From the cell containing the given text, extract its center point as [X, Y] coordinate. 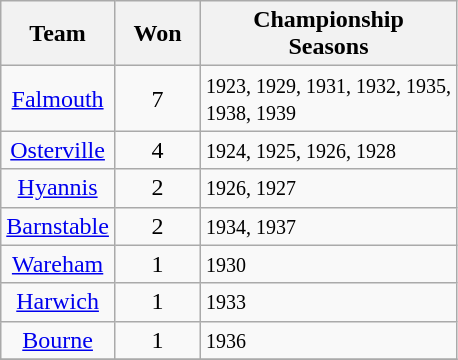
1936 [329, 340]
Harwich [58, 302]
1923, 1929, 1931, 1932, 1935,1938, 1939 [329, 98]
1924, 1925, 1926, 1928 [329, 150]
ChampionshipSeasons [329, 34]
Bourne [58, 340]
Barnstable [58, 226]
4 [157, 150]
Won [157, 34]
Team [58, 34]
Wareham [58, 264]
1930 [329, 264]
1933 [329, 302]
7 [157, 98]
1934, 1937 [329, 226]
1926, 1927 [329, 188]
Osterville [58, 150]
Hyannis [58, 188]
Falmouth [58, 98]
